Find where the given text appears and provide that cell's center as (x, y) coordinate. 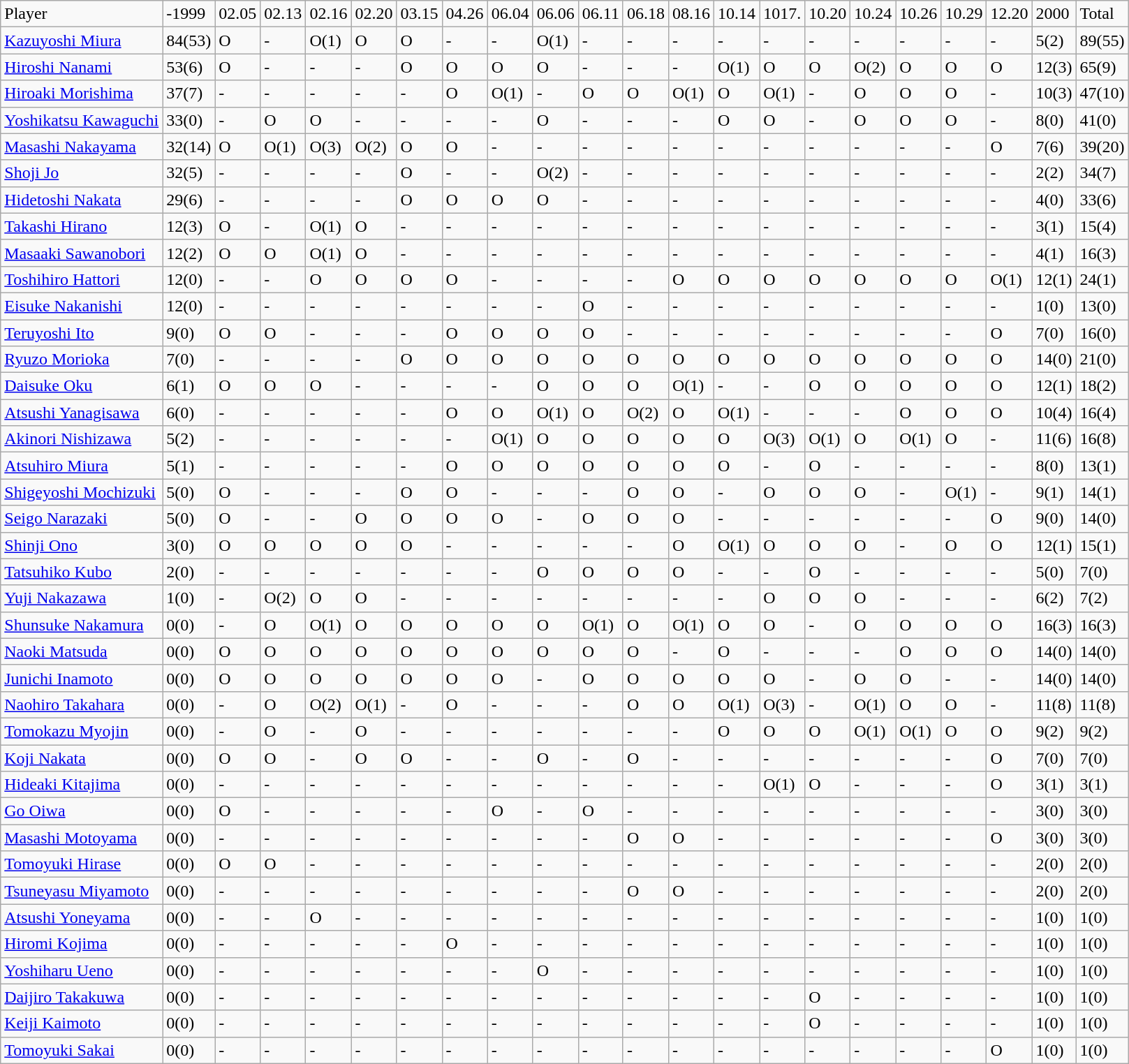
Hiromi Kojima (82, 944)
2000 (1054, 14)
Teruyoshi Ito (82, 333)
65(9) (1102, 67)
02.05 (237, 14)
Yuji Nakazawa (82, 598)
6(2) (1054, 598)
32(5) (189, 173)
1017. (782, 14)
33(0) (189, 120)
08.16 (691, 14)
Takashi Hirano (82, 226)
16(0) (1102, 333)
Atsushi Yoneyama (82, 917)
Eisuke Nakanishi (82, 306)
Hideaki Kitajima (82, 785)
04.26 (465, 14)
03.15 (419, 14)
6(0) (189, 413)
Koji Nakata (82, 758)
10.20 (828, 14)
15(1) (1102, 545)
Shigeyoshi Mochizuki (82, 492)
Hiroshi Nanami (82, 67)
47(10) (1102, 94)
10(4) (1054, 413)
89(55) (1102, 40)
Yoshikatsu Kawaguchi (82, 120)
4(1) (1054, 253)
4(0) (1054, 200)
06.18 (645, 14)
29(6) (189, 200)
10.14 (737, 14)
15(4) (1102, 226)
10.24 (873, 14)
Keiji Kaimoto (82, 1024)
Hiroaki Morishima (82, 94)
41(0) (1102, 120)
Shoji Jo (82, 173)
Junichi Inamoto (82, 678)
Daisuke Oku (82, 386)
7(6) (1054, 147)
53(6) (189, 67)
Go Oiwa (82, 811)
16(8) (1102, 439)
Naohiro Takahara (82, 704)
12.20 (1010, 14)
Tomoyuki Hirase (82, 864)
13(0) (1102, 306)
9(1) (1054, 492)
02.13 (283, 14)
10.29 (964, 14)
2(2) (1054, 173)
Tsuneyasu Miyamoto (82, 891)
6(1) (189, 386)
10(3) (1054, 94)
Atsuhiro Miura (82, 466)
Naoki Matsuda (82, 651)
Masaaki Sawanobori (82, 253)
34(7) (1102, 173)
11(6) (1054, 439)
37(7) (189, 94)
39(20) (1102, 147)
Player (82, 14)
Shinji Ono (82, 545)
-1999 (189, 14)
32(14) (189, 147)
33(6) (1102, 200)
02.16 (328, 14)
21(0) (1102, 360)
06.11 (600, 14)
Daijiro Takakuwa (82, 997)
Ryuzo Morioka (82, 360)
Yoshiharu Ueno (82, 970)
18(2) (1102, 386)
Kazuyoshi Miura (82, 40)
Masashi Nakayama (82, 147)
Tatsuhiko Kubo (82, 572)
Hidetoshi Nakata (82, 200)
Atsushi Yanagisawa (82, 413)
5(1) (189, 466)
24(1) (1102, 279)
13(1) (1102, 466)
Seigo Narazaki (82, 519)
10.26 (919, 14)
06.04 (510, 14)
Masashi Motoyama (82, 838)
Akinori Nishizawa (82, 439)
84(53) (189, 40)
7(2) (1102, 598)
Toshihiro Hattori (82, 279)
Tomokazu Myojin (82, 731)
Tomoyuki Sakai (82, 1050)
06.06 (556, 14)
12(2) (189, 253)
16(4) (1102, 413)
14(1) (1102, 492)
02.20 (374, 14)
Total (1102, 14)
Shunsuke Nakamura (82, 625)
